For the text-containing cell, return its midpoint in [X, Y] coordinate format. 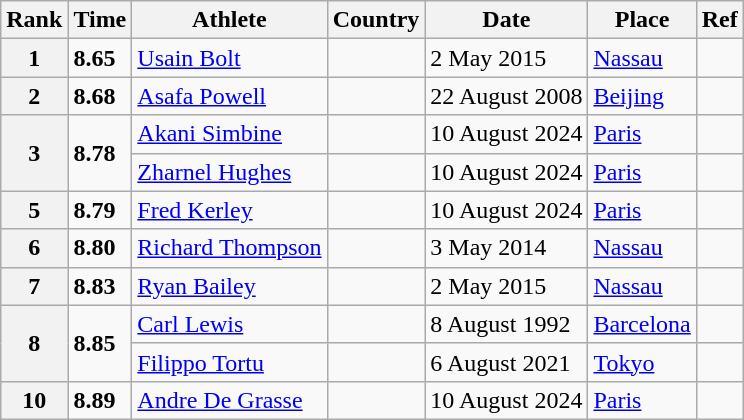
Zharnel Hughes [230, 172]
Ref [720, 20]
8.65 [100, 58]
22 August 2008 [506, 96]
Richard Thompson [230, 248]
Ryan Bailey [230, 286]
8.68 [100, 96]
2 [34, 96]
Fred Kerley [230, 210]
Athlete [230, 20]
Carl Lewis [230, 324]
8.79 [100, 210]
Country [376, 20]
10 [34, 400]
8.78 [100, 153]
Asafa Powell [230, 96]
Place [642, 20]
6 [34, 248]
8 [34, 343]
8.83 [100, 286]
Beijing [642, 96]
Akani Simbine [230, 134]
7 [34, 286]
8.85 [100, 343]
Usain Bolt [230, 58]
3 May 2014 [506, 248]
1 [34, 58]
8 August 1992 [506, 324]
Andre De Grasse [230, 400]
5 [34, 210]
Tokyo [642, 362]
Time [100, 20]
6 August 2021 [506, 362]
Barcelona [642, 324]
8.89 [100, 400]
8.80 [100, 248]
Filippo Tortu [230, 362]
3 [34, 153]
Rank [34, 20]
Date [506, 20]
